Output the [x, y] coordinate of the center of the cell containing the given text.  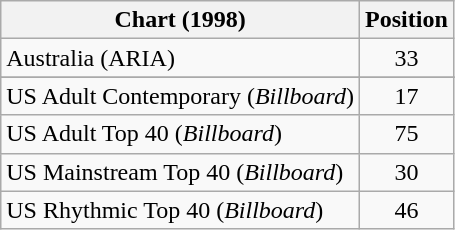
Australia (ARIA) [180, 58]
46 [407, 210]
US Adult Top 40 (Billboard) [180, 134]
75 [407, 134]
17 [407, 96]
33 [407, 58]
Position [407, 20]
US Rhythmic Top 40 (Billboard) [180, 210]
US Mainstream Top 40 (Billboard) [180, 172]
Chart (1998) [180, 20]
30 [407, 172]
US Adult Contemporary (Billboard) [180, 96]
